Scan for the cell matching the given text and deliver its (x, y) coordinate at center. 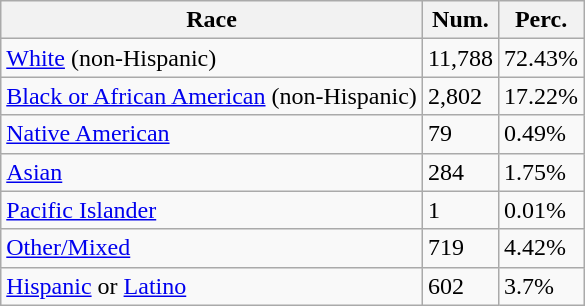
White (non-Hispanic) (212, 58)
0.49% (542, 134)
Hispanic or Latino (212, 286)
719 (460, 248)
11,788 (460, 58)
Native American (212, 134)
Pacific Islander (212, 210)
1 (460, 210)
Other/Mixed (212, 248)
0.01% (542, 210)
Asian (212, 172)
Black or African American (non-Hispanic) (212, 96)
3.7% (542, 286)
Race (212, 20)
Perc. (542, 20)
72.43% (542, 58)
2,802 (460, 96)
4.42% (542, 248)
17.22% (542, 96)
Num. (460, 20)
284 (460, 172)
79 (460, 134)
1.75% (542, 172)
602 (460, 286)
